Scan for the cell matching the given text and deliver its (x, y) coordinate at center. 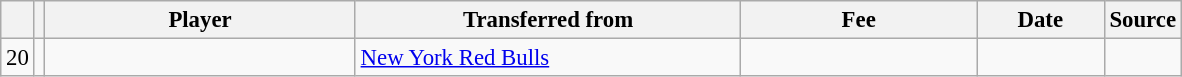
Transferred from (548, 20)
Date (1040, 20)
Player (200, 20)
Source (1142, 20)
20 (18, 58)
Fee (859, 20)
New York Red Bulls (548, 58)
